Scan for the cell matching the given text and deliver its (x, y) coordinate at center. 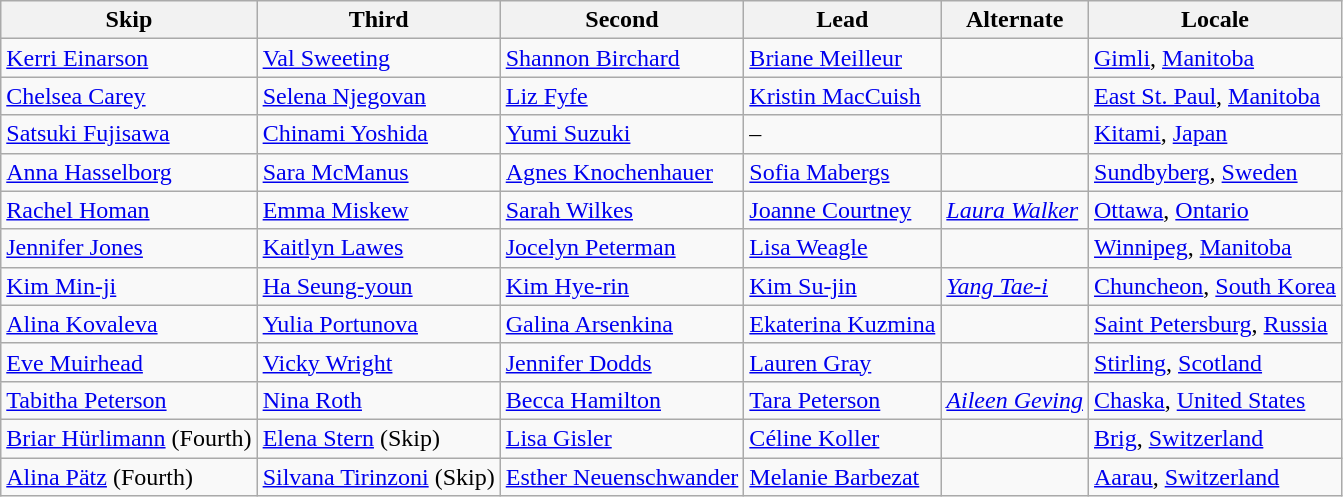
Saint Petersburg, Russia (1216, 324)
Second (622, 20)
Eve Muirhead (129, 362)
Aarau, Switzerland (1216, 477)
Laura Walker (1015, 210)
Yang Tae-i (1015, 286)
Selena Njegovan (378, 96)
Lauren Gray (842, 362)
Ha Seung-youn (378, 286)
Nina Roth (378, 400)
Gimli, Manitoba (1216, 58)
Emma Miskew (378, 210)
Vicky Wright (378, 362)
Yulia Portunova (378, 324)
– (842, 134)
Sundbyberg, Sweden (1216, 172)
Alternate (1015, 20)
Chinami Yoshida (378, 134)
Galina Arsenkina (622, 324)
Jennifer Jones (129, 248)
Rachel Homan (129, 210)
Briar Hürlimann (Fourth) (129, 438)
Esther Neuenschwander (622, 477)
Third (378, 20)
Ekaterina Kuzmina (842, 324)
East St. Paul, Manitoba (1216, 96)
Sara McManus (378, 172)
Lisa Weagle (842, 248)
Alina Kovaleva (129, 324)
Anna Hasselborg (129, 172)
Elena Stern (Skip) (378, 438)
Agnes Knochenhauer (622, 172)
Skip (129, 20)
Kristin MacCuish (842, 96)
Kim Su-jin (842, 286)
Winnipeg, Manitoba (1216, 248)
Liz Fyfe (622, 96)
Chuncheon, South Korea (1216, 286)
Yumi Suzuki (622, 134)
Aileen Geving (1015, 400)
Val Sweeting (378, 58)
Shannon Birchard (622, 58)
Locale (1216, 20)
Sofia Mabergs (842, 172)
Brig, Switzerland (1216, 438)
Briane Meilleur (842, 58)
Ottawa, Ontario (1216, 210)
Kitami, Japan (1216, 134)
Céline Koller (842, 438)
Alina Pätz (Fourth) (129, 477)
Stirling, Scotland (1216, 362)
Jocelyn Peterman (622, 248)
Kim Hye-rin (622, 286)
Satsuki Fujisawa (129, 134)
Jennifer Dodds (622, 362)
Sarah Wilkes (622, 210)
Kerri Einarson (129, 58)
Becca Hamilton (622, 400)
Silvana Tirinzoni (Skip) (378, 477)
Lisa Gisler (622, 438)
Lead (842, 20)
Tabitha Peterson (129, 400)
Tara Peterson (842, 400)
Chaska, United States (1216, 400)
Kaitlyn Lawes (378, 248)
Melanie Barbezat (842, 477)
Joanne Courtney (842, 210)
Chelsea Carey (129, 96)
Kim Min-ji (129, 286)
